Locate the cell with the specified text and output its (X, Y) center coordinate. 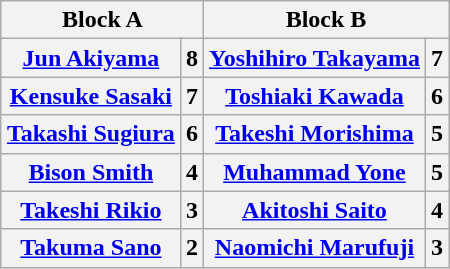
Muhammad Yone (314, 172)
Takashi Sugiura (90, 134)
Toshiaki Kawada (314, 96)
Takuma Sano (90, 248)
Takeshi Morishima (314, 134)
8 (192, 58)
Yoshihiro Takayama (314, 58)
Block A (102, 20)
Jun Akiyama (90, 58)
Naomichi Marufuji (314, 248)
Bison Smith (90, 172)
Kensuke Sasaki (90, 96)
2 (192, 248)
Akitoshi Saito (314, 210)
Block B (326, 20)
Takeshi Rikio (90, 210)
